Locate the cell with the specified text and output its (X, Y) center coordinate. 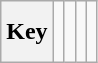
Key (27, 32)
